Scan for the cell matching the given text and deliver its [x, y] coordinate at center. 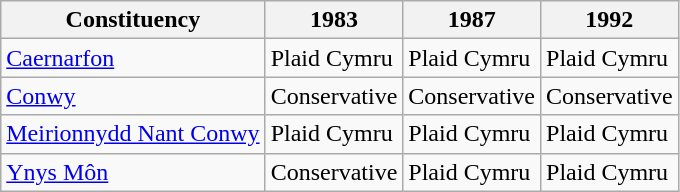
Constituency [133, 20]
1987 [472, 20]
Ynys Môn [133, 172]
1983 [334, 20]
Caernarfon [133, 58]
1992 [610, 20]
Meirionnydd Nant Conwy [133, 134]
Conwy [133, 96]
